Locate the cell with the specified text and output its [X, Y] center coordinate. 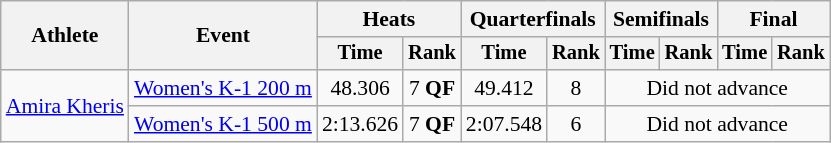
Women's K-1 200 m [223, 88]
Event [223, 36]
Amira Kheris [65, 106]
2:07.548 [504, 124]
2:13.626 [360, 124]
Athlete [65, 36]
49.412 [504, 88]
48.306 [360, 88]
Quarterfinals [533, 19]
8 [576, 88]
Women's K-1 500 m [223, 124]
Final [773, 19]
Heats [389, 19]
6 [576, 124]
Semifinals [661, 19]
